Find where the given text appears and provide that cell's center as (X, Y) coordinate. 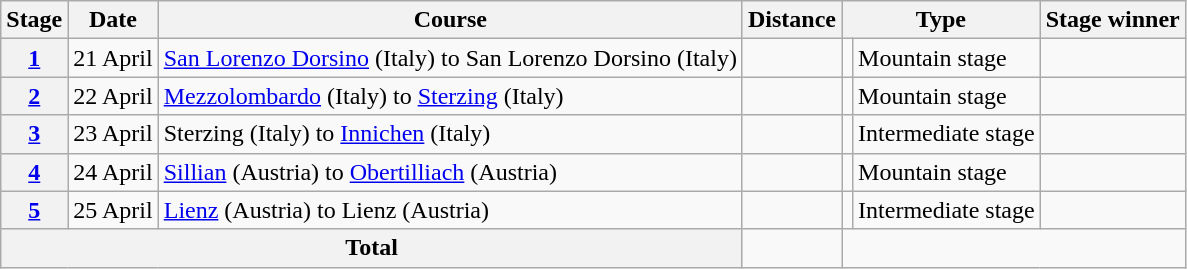
23 April (113, 134)
Total (372, 248)
Lienz (Austria) to Lienz (Austria) (450, 210)
Type (942, 20)
1 (34, 58)
Course (450, 20)
Date (113, 20)
22 April (113, 96)
Distance (792, 20)
4 (34, 172)
Stage (34, 20)
2 (34, 96)
Mezzolombardo (Italy) to Sterzing (Italy) (450, 96)
Stage winner (1112, 20)
25 April (113, 210)
21 April (113, 58)
San Lorenzo Dorsino (Italy) to San Lorenzo Dorsino (Italy) (450, 58)
Sillian (Austria) to Obertilliach (Austria) (450, 172)
5 (34, 210)
3 (34, 134)
Sterzing (Italy) to Innichen (Italy) (450, 134)
24 April (113, 172)
